Return [x, y] of the center of cell containing provided text 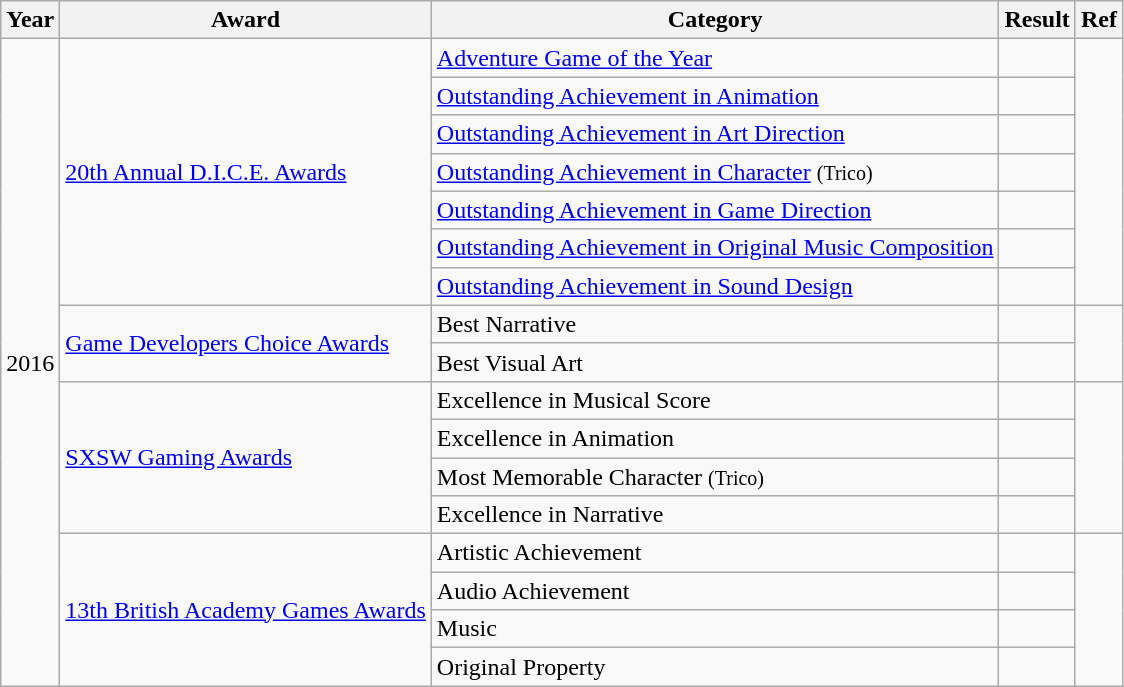
Adventure Game of the Year [715, 58]
Outstanding Achievement in Sound Design [715, 286]
SXSW Gaming Awards [246, 457]
Category [715, 20]
Excellence in Narrative [715, 515]
Outstanding Achievement in Character (Trico) [715, 172]
Year [30, 20]
Result [1037, 20]
Ref [1098, 20]
Excellence in Animation [715, 438]
Outstanding Achievement in Animation [715, 96]
Audio Achievement [715, 591]
Game Developers Choice Awards [246, 343]
Outstanding Achievement in Original Music Composition [715, 248]
Best Visual Art [715, 362]
Original Property [715, 667]
Music [715, 629]
Award [246, 20]
13th British Academy Games Awards [246, 610]
Outstanding Achievement in Art Direction [715, 134]
2016 [30, 362]
Excellence in Musical Score [715, 400]
Outstanding Achievement in Game Direction [715, 210]
Most Memorable Character (Trico) [715, 477]
Artistic Achievement [715, 553]
20th Annual D.I.C.E. Awards [246, 172]
Best Narrative [715, 324]
